Detect which cell encompasses the target text, then output its (x, y) center coordinate. 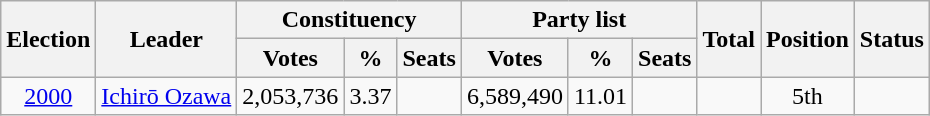
Ichirō Ozawa (166, 96)
2,053,736 (290, 96)
Party list (579, 20)
11.01 (600, 96)
2000 (48, 96)
Position (808, 39)
Leader (166, 39)
Total (729, 39)
5th (808, 96)
Status (892, 39)
Election (48, 39)
6,589,490 (514, 96)
Constituency (350, 20)
3.37 (370, 96)
